Locate the cell with the specified text and output its [X, Y] center coordinate. 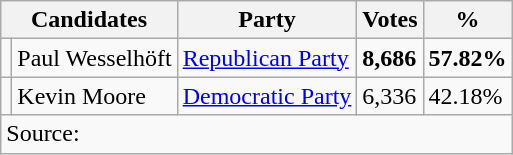
8,686 [390, 58]
Democratic Party [267, 96]
42.18% [468, 96]
Source: [256, 134]
Party [267, 20]
57.82% [468, 58]
Kevin Moore [94, 96]
Republican Party [267, 58]
% [468, 20]
Candidates [89, 20]
Votes [390, 20]
Paul Wesselhöft [94, 58]
6,336 [390, 96]
